Search for the cell housing the specified text and yield its (x, y) center coordinate. 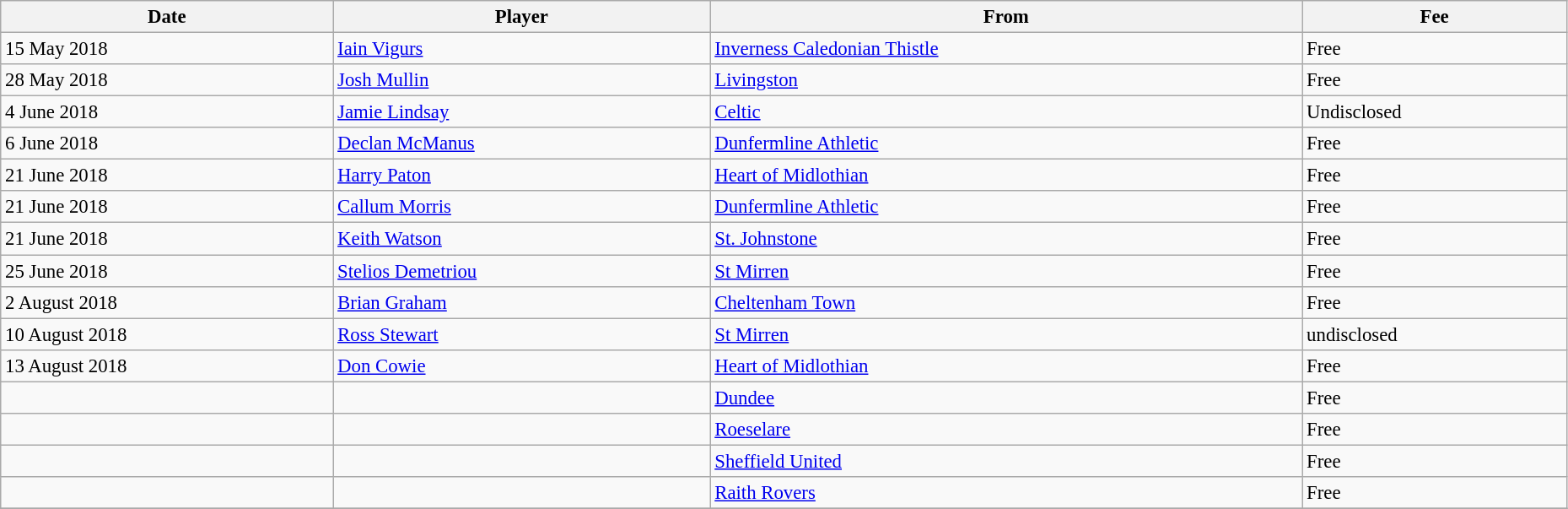
28 May 2018 (167, 80)
Don Cowie (521, 366)
undisclosed (1435, 334)
Celtic (1006, 112)
Iain Vigurs (521, 49)
15 May 2018 (167, 49)
Brian Graham (521, 302)
Undisclosed (1435, 112)
Player (521, 17)
Livingston (1006, 80)
From (1006, 17)
Roeselare (1006, 430)
Sheffield United (1006, 461)
Declan McManus (521, 143)
10 August 2018 (167, 334)
Keith Watson (521, 239)
Callum Morris (521, 207)
Jamie Lindsay (521, 112)
Date (167, 17)
Raith Rovers (1006, 493)
Ross Stewart (521, 334)
6 June 2018 (167, 143)
Dundee (1006, 398)
Fee (1435, 17)
Josh Mullin (521, 80)
Inverness Caledonian Thistle (1006, 49)
25 June 2018 (167, 271)
Stelios Demetriou (521, 271)
Harry Paton (521, 176)
St. Johnstone (1006, 239)
2 August 2018 (167, 302)
13 August 2018 (167, 366)
4 June 2018 (167, 112)
Cheltenham Town (1006, 302)
